Locate the cell with the specified text and output its (X, Y) center coordinate. 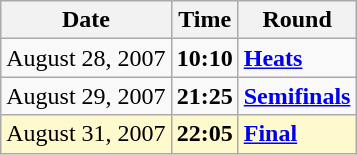
Heats (297, 58)
21:25 (204, 96)
August 29, 2007 (86, 96)
August 31, 2007 (86, 134)
Semifinals (297, 96)
Round (297, 20)
Date (86, 20)
22:05 (204, 134)
10:10 (204, 58)
Final (297, 134)
August 28, 2007 (86, 58)
Time (204, 20)
